Output the (X, Y) coordinate of the center of the cell containing the given text.  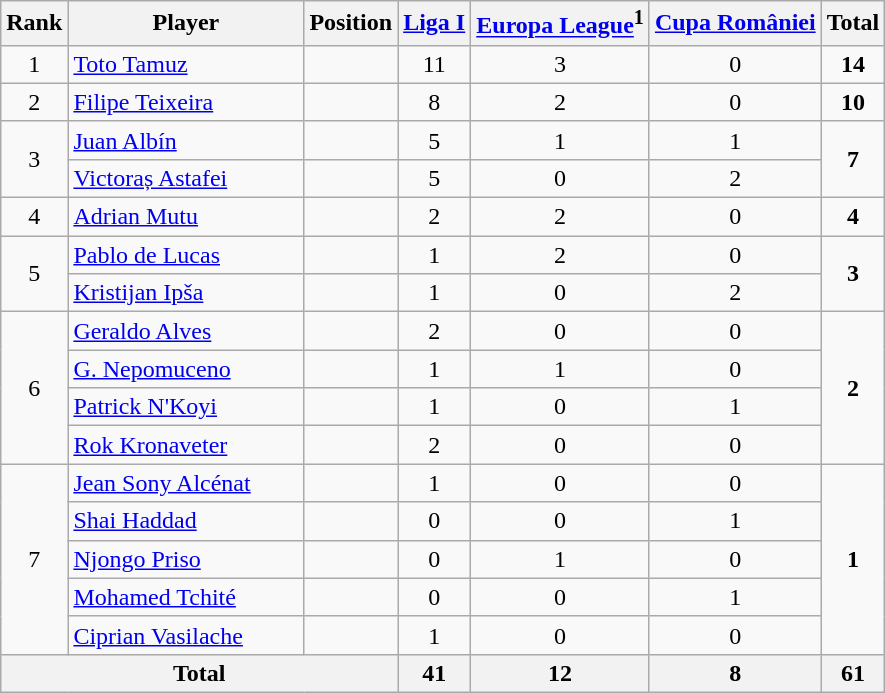
Filipe Teixeira (186, 102)
11 (434, 64)
Ciprian Vasilache (186, 635)
Njongo Priso (186, 559)
Geraldo Alves (186, 331)
Patrick N'Koyi (186, 407)
Toto Tamuz (186, 64)
Rank (34, 24)
Cupa României (735, 24)
Juan Albín (186, 140)
Shai Haddad (186, 521)
Adrian Mutu (186, 217)
12 (560, 673)
41 (434, 673)
10 (853, 102)
Liga I (434, 24)
Kristijan Ipša (186, 293)
14 (853, 64)
Jean Sony Alcénat (186, 483)
Mohamed Tchité (186, 597)
6 (34, 388)
Europa League1 (560, 24)
Victoraș Astafei (186, 178)
61 (853, 673)
Pablo de Lucas (186, 255)
Rok Kronaveter (186, 445)
Player (186, 24)
Position (351, 24)
G. Nepomuceno (186, 369)
